Identify which cell holds the provided text, then report its (X, Y) central coordinate. 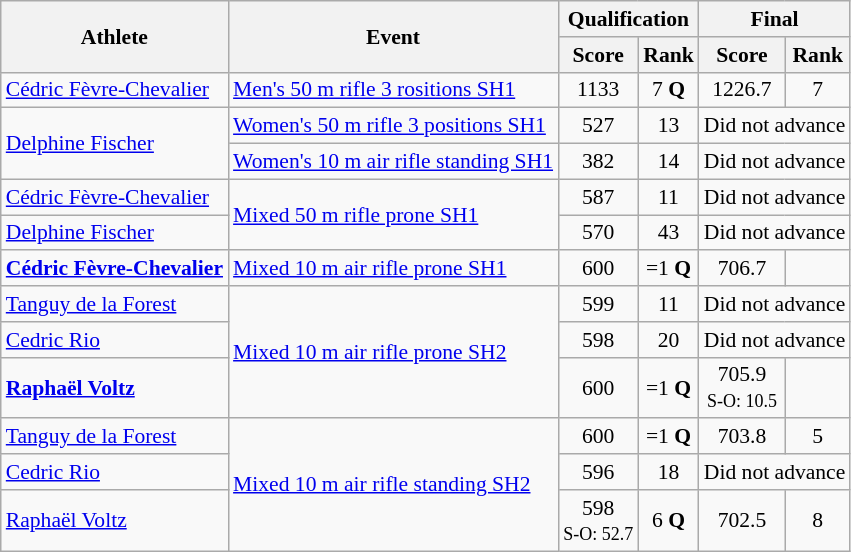
1226.7 (742, 90)
Final (775, 19)
Athlete (114, 36)
13 (668, 126)
Qualification (628, 19)
570 (598, 233)
1133 (598, 90)
Event (393, 36)
20 (668, 340)
598 (598, 340)
43 (668, 233)
8 (818, 520)
7 (818, 90)
Women's 10 m air rifle standing SH1 (393, 162)
587 (598, 197)
598S-O: 52.7 (598, 520)
706.7 (742, 269)
702.5 (742, 520)
527 (598, 126)
Mixed 10 m air rifle prone SH2 (393, 352)
703.8 (742, 437)
Mixed 50 m rifle prone SH1 (393, 214)
382 (598, 162)
5 (818, 437)
705.9S-O: 10.5 (742, 388)
599 (598, 304)
18 (668, 472)
Men's 50 m rifle 3 rositions SH1 (393, 90)
6 Q (668, 520)
7 Q (668, 90)
Women's 50 m rifle 3 positions SH1 (393, 126)
Mixed 10 m air rifle prone SH1 (393, 269)
Mixed 10 m air rifle standing SH2 (393, 485)
596 (598, 472)
14 (668, 162)
